From the cell containing the given text, extract its center point as (x, y) coordinate. 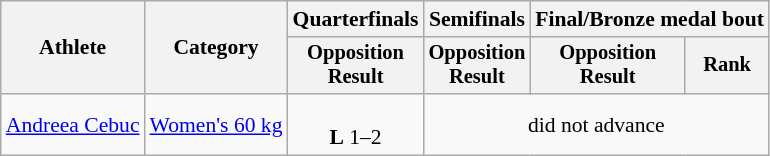
Andreea Cebuc (73, 124)
Athlete (73, 48)
Category (216, 48)
L 1–2 (356, 124)
Final/Bronze medal bout (650, 19)
Rank (727, 66)
Quarterfinals (356, 19)
Women's 60 kg (216, 124)
did not advance (596, 124)
Semifinals (478, 19)
